Extract the [X, Y] coordinate from the center of the cell holding the provided text.  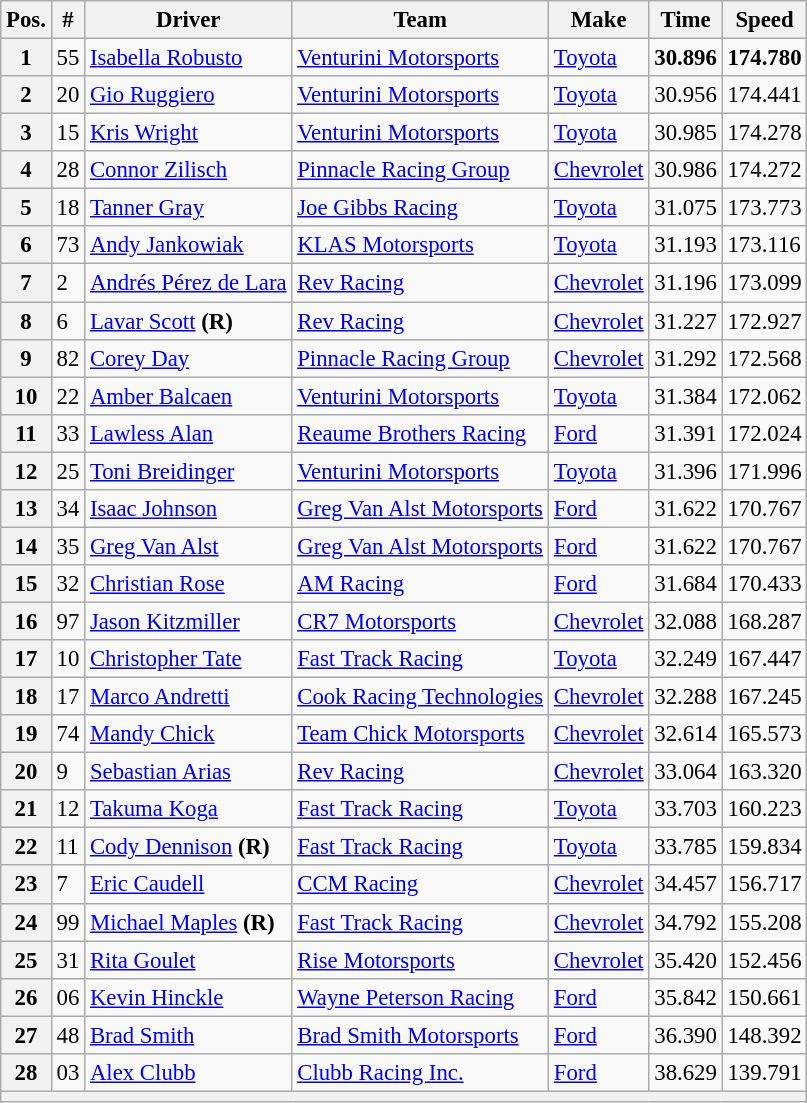
48 [68, 1035]
Christopher Tate [188, 659]
163.320 [764, 772]
Wayne Peterson Racing [420, 997]
148.392 [764, 1035]
173.116 [764, 245]
174.780 [764, 58]
Corey Day [188, 358]
150.661 [764, 997]
Reaume Brothers Racing [420, 433]
Andy Jankowiak [188, 245]
31.292 [686, 358]
03 [68, 1073]
Driver [188, 20]
Rise Motorsports [420, 960]
139.791 [764, 1073]
Isabella Robusto [188, 58]
32.288 [686, 697]
32 [68, 584]
34.457 [686, 885]
31.384 [686, 396]
Cody Dennison (R) [188, 847]
159.834 [764, 847]
Jason Kitzmiller [188, 621]
14 [26, 546]
73 [68, 245]
33.703 [686, 809]
Amber Balcaen [188, 396]
Rita Goulet [188, 960]
Kris Wright [188, 133]
155.208 [764, 922]
32.614 [686, 734]
172.024 [764, 433]
152.456 [764, 960]
Christian Rose [188, 584]
Team Chick Motorsports [420, 734]
156.717 [764, 885]
173.773 [764, 208]
30.986 [686, 170]
Brad Smith [188, 1035]
Alex Clubb [188, 1073]
Gio Ruggiero [188, 95]
174.272 [764, 170]
Make [599, 20]
Greg Van Alst [188, 546]
99 [68, 922]
55 [68, 58]
Joe Gibbs Racing [420, 208]
160.223 [764, 809]
33 [68, 433]
Pos. [26, 20]
Clubb Racing Inc. [420, 1073]
31.196 [686, 283]
165.573 [764, 734]
172.927 [764, 321]
16 [26, 621]
KLAS Motorsports [420, 245]
35.420 [686, 960]
Time [686, 20]
Kevin Hinckle [188, 997]
27 [26, 1035]
21 [26, 809]
CCM Racing [420, 885]
31.396 [686, 471]
Cook Racing Technologies [420, 697]
19 [26, 734]
3 [26, 133]
Sebastian Arias [188, 772]
1 [26, 58]
32.088 [686, 621]
174.441 [764, 95]
31.391 [686, 433]
4 [26, 170]
24 [26, 922]
31.684 [686, 584]
35 [68, 546]
Lawless Alan [188, 433]
30.896 [686, 58]
23 [26, 885]
AM Racing [420, 584]
Connor Zilisch [188, 170]
31.193 [686, 245]
36.390 [686, 1035]
171.996 [764, 471]
26 [26, 997]
167.447 [764, 659]
31 [68, 960]
172.568 [764, 358]
35.842 [686, 997]
34 [68, 509]
8 [26, 321]
CR7 Motorsports [420, 621]
Toni Breidinger [188, 471]
33.064 [686, 772]
97 [68, 621]
38.629 [686, 1073]
Eric Caudell [188, 885]
06 [68, 997]
13 [26, 509]
Brad Smith Motorsports [420, 1035]
174.278 [764, 133]
Team [420, 20]
74 [68, 734]
32.249 [686, 659]
Takuma Koga [188, 809]
5 [26, 208]
34.792 [686, 922]
Tanner Gray [188, 208]
31.227 [686, 321]
Andrés Pérez de Lara [188, 283]
Marco Andretti [188, 697]
82 [68, 358]
168.287 [764, 621]
170.433 [764, 584]
30.985 [686, 133]
# [68, 20]
173.099 [764, 283]
Michael Maples (R) [188, 922]
Lavar Scott (R) [188, 321]
Mandy Chick [188, 734]
Speed [764, 20]
167.245 [764, 697]
172.062 [764, 396]
Isaac Johnson [188, 509]
33.785 [686, 847]
30.956 [686, 95]
31.075 [686, 208]
